For the text-containing cell, return its midpoint in [x, y] coordinate format. 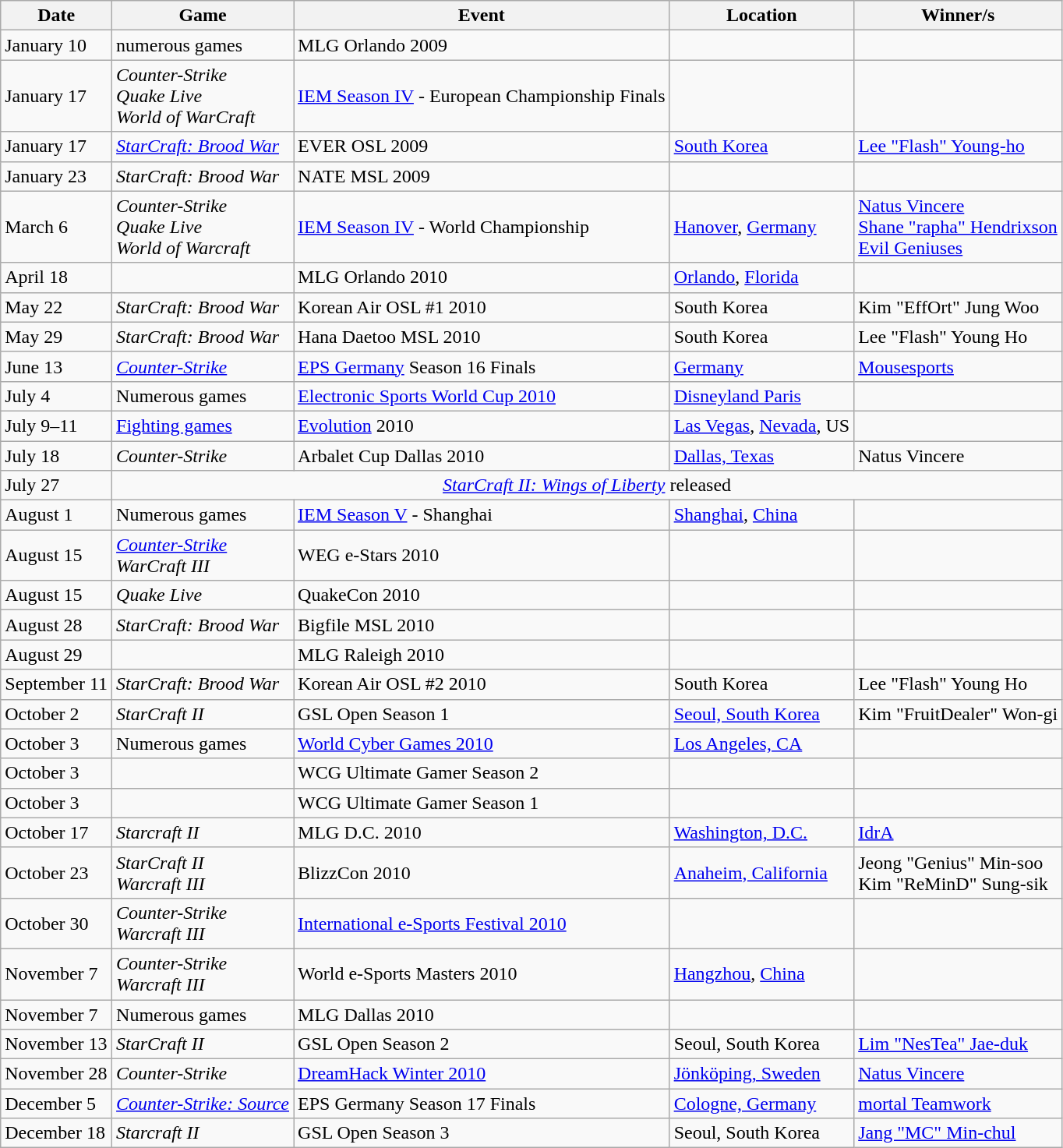
QuakeCon 2010 [482, 595]
Hana Daetoo MSL 2010 [482, 337]
Washington, D.C. [762, 832]
GSL Open Season 3 [482, 1133]
Natus Vincere Shane "rapha" Hendrixson Evil Geniuses [959, 227]
IEM Season V - Shanghai [482, 515]
Counter-Strike WarCraft III [203, 555]
Las Vegas, Nevada, US [762, 426]
July 9–11 [56, 426]
Winner/s [959, 16]
Arbalet Cup Dallas 2010 [482, 456]
EVER OSL 2009 [482, 147]
Jeong "Genius" Min-sooKim "ReMinD" Sung-sik [959, 873]
International e-Sports Festival 2010 [482, 923]
IEM Season IV - World Championship [482, 227]
June 13 [56, 366]
WEG e-Stars 2010 [482, 555]
May 22 [56, 307]
Kim "EffOrt" Jung Woo [959, 307]
Counter-Strike: Source [203, 1104]
EPS Germany Season 16 Finals [482, 366]
November 28 [56, 1074]
Date [56, 16]
December 18 [56, 1133]
Shanghai, China [762, 515]
Cologne, Germany [762, 1104]
Korean Air OSL #1 2010 [482, 307]
Quake Live [203, 595]
Counter-Strike Quake Live World of Warcraft [203, 227]
IEM Season IV - European Championship Finals [482, 96]
numerous games [203, 45]
IdrA [959, 832]
DreamHack Winter 2010 [482, 1074]
October 2 [56, 714]
August 29 [56, 655]
Korean Air OSL #2 2010 [482, 684]
October 17 [56, 832]
Counter-Strike Quake Live World of WarCraft [203, 96]
MLG Dallas 2010 [482, 1014]
September 11 [56, 684]
August 28 [56, 625]
StarCraft II Warcraft III [203, 873]
NATE MSL 2009 [482, 176]
Orlando, Florida [762, 277]
GSL Open Season 2 [482, 1044]
Dallas, Texas [762, 456]
EPS Germany Season 17 Finals [482, 1104]
Jönköping, Sweden [762, 1074]
Hangzhou, China [762, 974]
October 30 [56, 923]
World e-Sports Masters 2010 [482, 974]
January 10 [56, 45]
January 23 [56, 176]
March 6 [56, 227]
Kim "FruitDealer" Won-gi [959, 714]
Germany [762, 366]
MLG Raleigh 2010 [482, 655]
Lee "Flash" Young-ho [959, 147]
October 23 [56, 873]
August 1 [56, 515]
Disneyland Paris [762, 396]
Fighting games [203, 426]
MLG Orlando 2010 [482, 277]
July 4 [56, 396]
MLG Orlando 2009 [482, 45]
Evolution 2010 [482, 426]
November 13 [56, 1044]
StarCraft II: Wings of Liberty released [588, 486]
July 27 [56, 486]
Los Angeles, CA [762, 744]
Anaheim, California [762, 873]
Jang "MC" Min-chul [959, 1133]
Location [762, 16]
April 18 [56, 277]
Bigfile MSL 2010 [482, 625]
mortal Teamwork [959, 1104]
WCG Ultimate Gamer Season 1 [482, 803]
May 29 [56, 337]
World Cyber Games 2010 [482, 744]
Event [482, 16]
WCG Ultimate Gamer Season 2 [482, 773]
MLG D.C. 2010 [482, 832]
July 18 [56, 456]
Lim "NesTea" Jae-duk [959, 1044]
Electronic Sports World Cup 2010 [482, 396]
GSL Open Season 1 [482, 714]
BlizzCon 2010 [482, 873]
Hanover, Germany [762, 227]
December 5 [56, 1104]
Mousesports [959, 366]
Game [203, 16]
